Detect which cell encompasses the target text, then output its (X, Y) center coordinate. 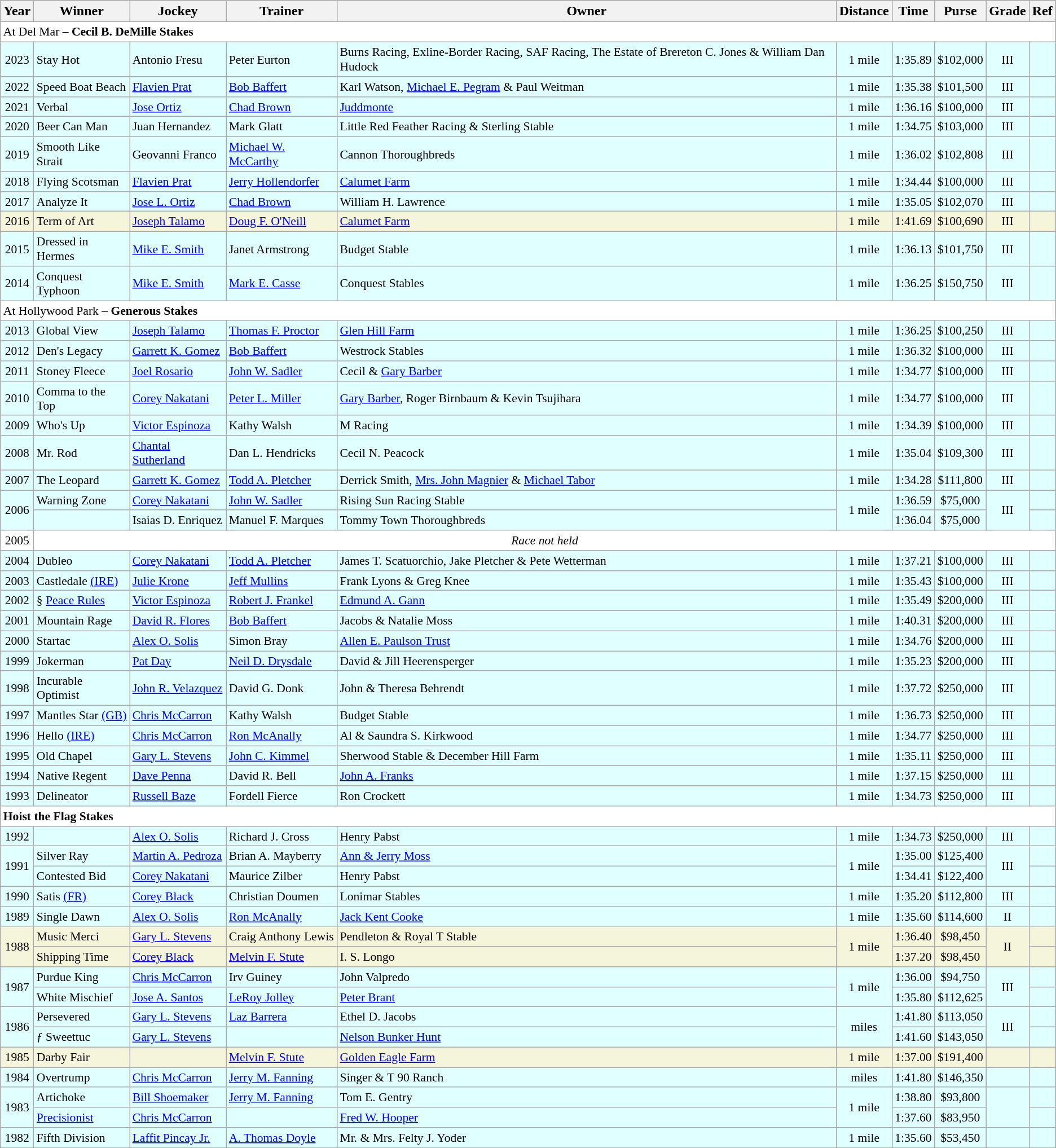
Term of Art (82, 222)
Christian Doumen (282, 896)
Jose A. Santos (178, 997)
White Mischief (82, 997)
John C. Kimmel (282, 756)
$94,750 (960, 977)
Burns Racing, Exline-Border Racing, SAF Racing, The Estate of Brereton C. Jones & William Dan Hudock (587, 59)
2011 (17, 371)
Bill Shoemaker (178, 1097)
1:35.89 (913, 59)
Rising Sun Racing Stable (587, 500)
1997 (17, 715)
2002 (17, 601)
Warning Zone (82, 500)
Michael W. McCarthy (282, 153)
Geovanni Franco (178, 153)
1:34.76 (913, 641)
David R. Bell (282, 776)
Incurable Optimist (82, 688)
Winner (82, 11)
Allen E. Paulson Trust (587, 641)
1:36.73 (913, 715)
1:36.04 (913, 520)
Dubleo (82, 561)
Richard J. Cross (282, 836)
1994 (17, 776)
Comma to the Top (82, 398)
Glen Hill Farm (587, 331)
Cecil & Gary Barber (587, 371)
I. S. Longo (587, 957)
1:35.23 (913, 661)
Ann & Jerry Moss (587, 856)
Hoist the Flag Stakes (528, 816)
1:36.02 (913, 153)
1:37.00 (913, 1057)
Ron Crockett (587, 796)
Gary Barber, Roger Birnbaum & Kevin Tsujihara (587, 398)
1985 (17, 1057)
$150,750 (960, 283)
Overtrump (82, 1077)
1988 (17, 947)
David G. Donk (282, 688)
1:36.59 (913, 500)
1:37.20 (913, 957)
Fordell Fierce (282, 796)
John A. Franks (587, 776)
Thomas F. Proctor (282, 331)
Jerry Hollendorfer (282, 182)
Jockey (178, 11)
2001 (17, 621)
A. Thomas Doyle (282, 1138)
2003 (17, 580)
Time (913, 11)
1:38.80 (913, 1097)
1:35.80 (913, 997)
Lonimar Stables (587, 896)
Old Chapel (82, 756)
Tom E. Gentry (587, 1097)
Brian A. Mayberry (282, 856)
At Del Mar – Cecil B. DeMille Stakes (528, 32)
1:35.05 (913, 201)
2022 (17, 87)
Stay Hot (82, 59)
$112,625 (960, 997)
Jose Ortiz (178, 107)
1:41.69 (913, 222)
2014 (17, 283)
Laz Barrera (282, 1017)
Antonio Fresu (178, 59)
2023 (17, 59)
Flying Scotsman (82, 182)
Silver Ray (82, 856)
Mark Glatt (282, 127)
Westrock Stables (587, 351)
Mantles Star (GB) (82, 715)
Jokerman (82, 661)
$112,800 (960, 896)
Dressed in Hermes (82, 248)
$103,000 (960, 127)
Purse (960, 11)
Peter Eurton (282, 59)
Neil D. Drysdale (282, 661)
2015 (17, 248)
Delineator (82, 796)
Edmund A. Gann (587, 601)
Precisionist (82, 1118)
Laffit Pincay Jr. (178, 1138)
Verbal (82, 107)
Music Merci (82, 936)
Jacobs & Natalie Moss (587, 621)
Simon Bray (282, 641)
1996 (17, 736)
Startac (82, 641)
Trainer (282, 11)
2018 (17, 182)
2010 (17, 398)
1986 (17, 1027)
1991 (17, 867)
The Leopard (82, 480)
$191,400 (960, 1057)
1982 (17, 1138)
1990 (17, 896)
$100,250 (960, 331)
$114,600 (960, 917)
1:36.40 (913, 936)
Irv Guiney (282, 977)
ƒ Sweettuc (82, 1037)
Grade (1007, 11)
2013 (17, 331)
1:36.13 (913, 248)
Distance (864, 11)
Mark E. Casse (282, 283)
John R. Velazquez (178, 688)
1992 (17, 836)
John & Theresa Behrendt (587, 688)
Golden Eagle Farm (587, 1057)
1:37.60 (913, 1118)
Juddmonte (587, 107)
Den's Legacy (82, 351)
1:34.39 (913, 425)
Persevered (82, 1017)
$102,070 (960, 201)
$125,400 (960, 856)
1:34.75 (913, 127)
Stoney Fleece (82, 371)
Singer & T 90 Ranch (587, 1077)
Ethel D. Jacobs (587, 1017)
Purdue King (82, 977)
2004 (17, 561)
Mr. Rod (82, 452)
Nelson Bunker Hunt (587, 1037)
Robert J. Frankel (282, 601)
1989 (17, 917)
Al & Saundra S. Kirkwood (587, 736)
John Valpredo (587, 977)
1995 (17, 756)
Jack Kent Cooke (587, 917)
1:40.31 (913, 621)
$122,400 (960, 876)
David & Jill Heerensperger (587, 661)
Fred W. Hooper (587, 1118)
Tommy Town Thoroughbreds (587, 520)
2017 (17, 201)
Global View (82, 331)
1:37.72 (913, 688)
$143,050 (960, 1037)
1:35.38 (913, 87)
2005 (17, 540)
1:36.00 (913, 977)
2019 (17, 153)
Single Dawn (82, 917)
Chantal Sutherland (178, 452)
Manuel F. Marques (282, 520)
Derrick Smith, Mrs. John Magnier & Michael Tabor (587, 480)
$101,500 (960, 87)
Jose L. Ortiz (178, 201)
Dan L. Hendricks (282, 452)
Mr. & Mrs. Felty J. Yoder (587, 1138)
Analyze It (82, 201)
Hello (IRE) (82, 736)
Little Red Feather Racing & Sterling Stable (587, 127)
2021 (17, 107)
Dave Penna (178, 776)
$102,000 (960, 59)
Janet Armstrong (282, 248)
Jeff Mullins (282, 580)
Pendleton & Royal T Stable (587, 936)
2008 (17, 452)
1984 (17, 1077)
1:35.04 (913, 452)
$113,050 (960, 1017)
James T. Scatuorchio, Jake Pletcher & Pete Wetterman (587, 561)
Karl Watson, Michael E. Pegram & Paul Weitman (587, 87)
1993 (17, 796)
Maurice Zilber (282, 876)
Isaias D. Enriquez (178, 520)
Beer Can Man (82, 127)
2009 (17, 425)
Conquest Typhoon (82, 283)
Craig Anthony Lewis (282, 936)
1:36.16 (913, 107)
1:34.28 (913, 480)
William H. Lawrence (587, 201)
$111,800 (960, 480)
Year (17, 11)
2006 (17, 510)
1:35.00 (913, 856)
LeRoy Jolley (282, 997)
Cannon Thoroughbreds (587, 153)
Race not held (545, 540)
1:35.20 (913, 896)
2012 (17, 351)
Russell Baze (178, 796)
2000 (17, 641)
Martin A. Pedroza (178, 856)
Joel Rosario (178, 371)
David R. Flores (178, 621)
1:34.41 (913, 876)
$102,808 (960, 153)
Smooth Like Strait (82, 153)
1998 (17, 688)
Artichoke (82, 1097)
Julie Krone (178, 580)
1:41.60 (913, 1037)
Peter Brant (587, 997)
Mountain Rage (82, 621)
2020 (17, 127)
1:35.43 (913, 580)
Cecil N. Peacock (587, 452)
1983 (17, 1107)
1:35.11 (913, 756)
M Racing (587, 425)
Darby Fair (82, 1057)
Who's Up (82, 425)
Juan Hernandez (178, 127)
Castledale (IRE) (82, 580)
Speed Boat Beach (82, 87)
1987 (17, 987)
Contested Bid (82, 876)
Doug F. O'Neill (282, 222)
1999 (17, 661)
1:37.21 (913, 561)
$146,350 (960, 1077)
$101,750 (960, 248)
Pat Day (178, 661)
$83,950 (960, 1118)
Frank Lyons & Greg Knee (587, 580)
1:34.44 (913, 182)
2007 (17, 480)
$53,450 (960, 1138)
Fifth Division (82, 1138)
Sherwood Stable & December Hill Farm (587, 756)
1:37.15 (913, 776)
Ref (1042, 11)
§ Peace Rules (82, 601)
Owner (587, 11)
Conquest Stables (587, 283)
1:35.49 (913, 601)
At Hollywood Park – Generous Stakes (528, 311)
1:36.32 (913, 351)
Shipping Time (82, 957)
$93,800 (960, 1097)
$100,690 (960, 222)
$109,300 (960, 452)
Satis (FR) (82, 896)
Peter L. Miller (282, 398)
2016 (17, 222)
Native Regent (82, 776)
